Return the (X, Y) coordinate for the center point of the cell that contains the specified text.  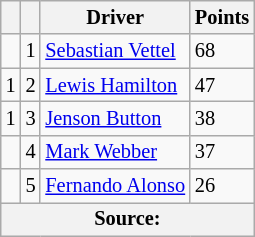
38 (222, 118)
26 (222, 186)
3 (31, 118)
47 (222, 85)
Fernando Alonso (115, 186)
68 (222, 51)
Sebastian Vettel (115, 51)
Driver (115, 17)
Points (222, 17)
37 (222, 152)
5 (31, 186)
Mark Webber (115, 152)
Lewis Hamilton (115, 85)
2 (31, 85)
Source: (128, 219)
Jenson Button (115, 118)
4 (31, 152)
